Extract the [X, Y] coordinate from the center of the cell holding the provided text.  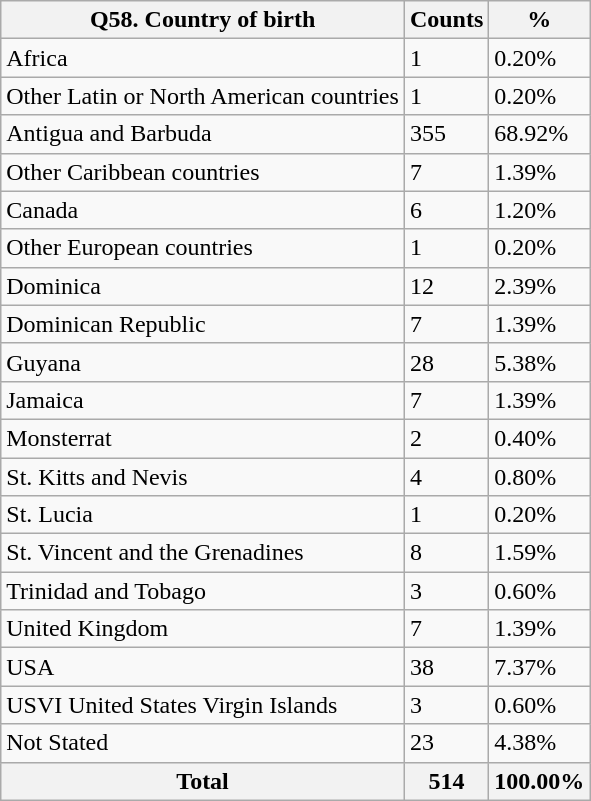
68.92% [540, 134]
Not Stated [203, 743]
USA [203, 667]
United Kingdom [203, 629]
28 [446, 362]
Monsterrat [203, 438]
Total [203, 781]
355 [446, 134]
Dominica [203, 286]
Q58. Country of birth [203, 20]
1.20% [540, 210]
Dominican Republic [203, 324]
Trinidad and Tobago [203, 591]
Other European countries [203, 248]
USVI United States Virgin Islands [203, 705]
Other Latin or North American countries [203, 96]
Jamaica [203, 400]
5.38% [540, 362]
St. Lucia [203, 515]
514 [446, 781]
23 [446, 743]
St. Vincent and the Grenadines [203, 553]
% [540, 20]
4.38% [540, 743]
Africa [203, 58]
Other Caribbean countries [203, 172]
38 [446, 667]
Guyana [203, 362]
Canada [203, 210]
2.39% [540, 286]
4 [446, 477]
1.59% [540, 553]
7.37% [540, 667]
St. Kitts and Nevis [203, 477]
100.00% [540, 781]
8 [446, 553]
12 [446, 286]
2 [446, 438]
0.40% [540, 438]
Counts [446, 20]
Antigua and Barbuda [203, 134]
0.80% [540, 477]
6 [446, 210]
